Pinpoint the cell where the given text exists, returning its (X, Y) midpoint coordinate. 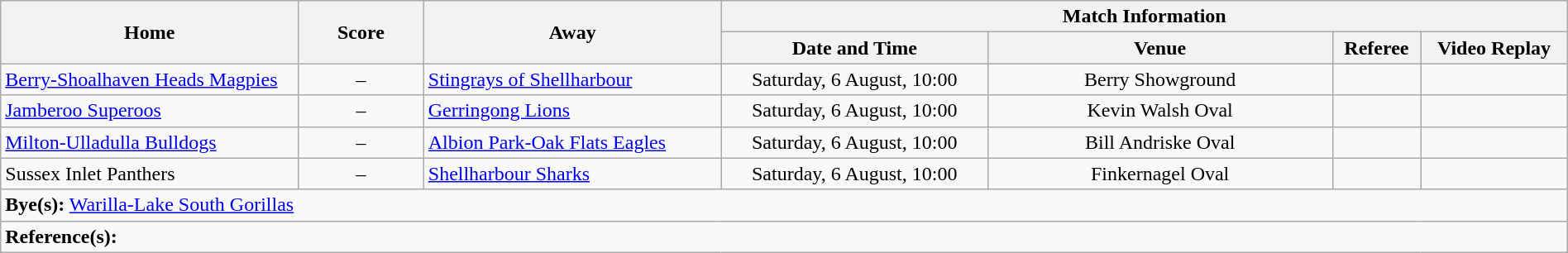
Sussex Inlet Panthers (150, 174)
Match Information (1145, 17)
Score (361, 32)
Venue (1159, 48)
Home (150, 32)
Reference(s): (784, 236)
Jamberoo Superoos (150, 111)
Referee (1376, 48)
Finkernagel Oval (1159, 174)
Milton-Ulladulla Bulldogs (150, 142)
Bill Andriske Oval (1159, 142)
Kevin Walsh Oval (1159, 111)
Bye(s): Warilla-Lake South Gorillas (784, 205)
Away (572, 32)
Berry-Shoalhaven Heads Magpies (150, 79)
Video Replay (1494, 48)
Gerringong Lions (572, 111)
Albion Park-Oak Flats Eagles (572, 142)
Stingrays of Shellharbour (572, 79)
Date and Time (854, 48)
Shellharbour Sharks (572, 174)
Berry Showground (1159, 79)
